Find where the given text appears and provide that cell's center as (x, y) coordinate. 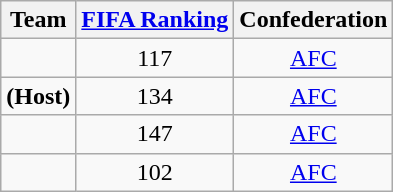
Team (38, 20)
(Host) (38, 96)
117 (155, 58)
FIFA Ranking (155, 20)
147 (155, 134)
134 (155, 96)
Confederation (314, 20)
102 (155, 172)
